Search for the cell housing the specified text and yield its [X, Y] center coordinate. 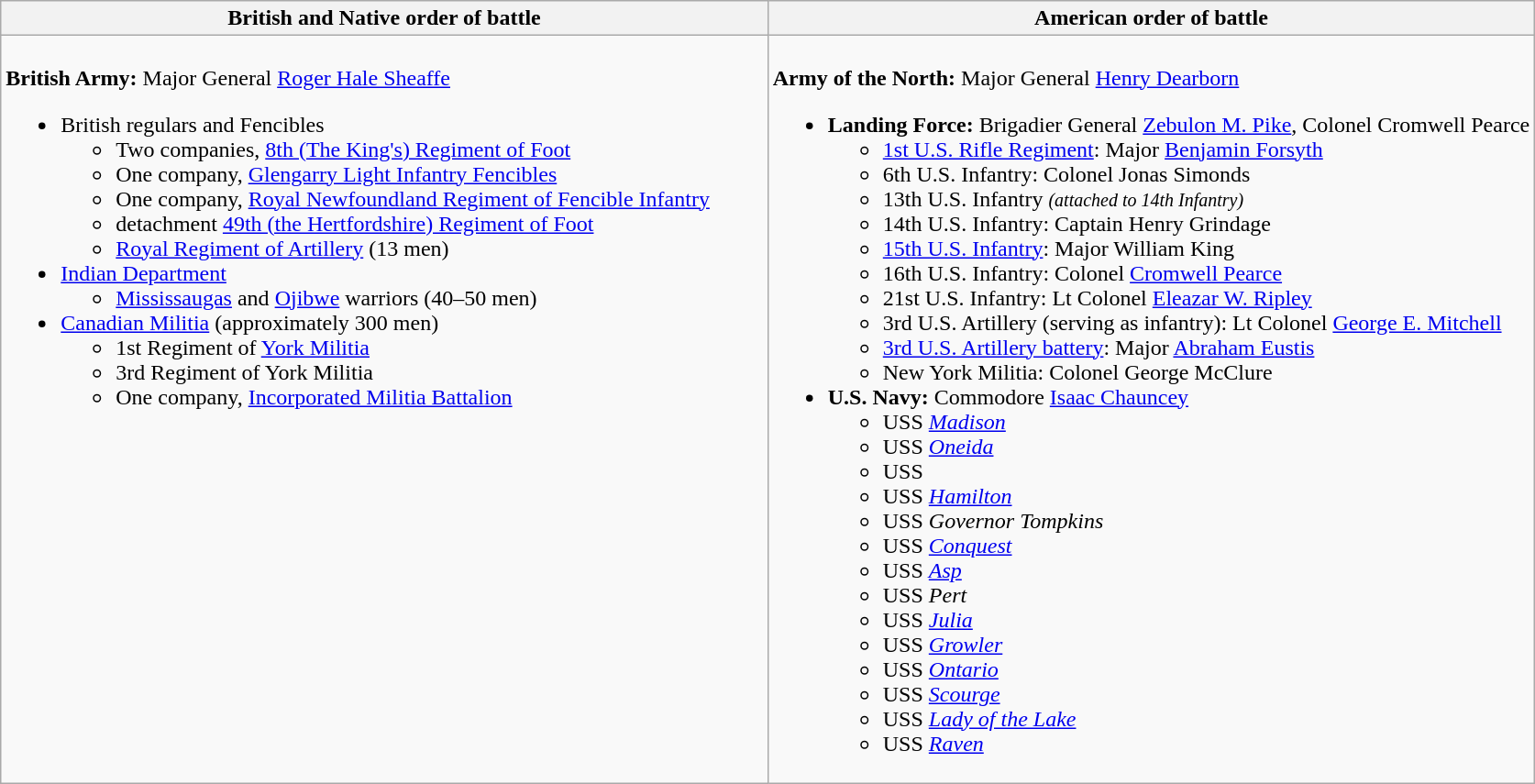
American order of battle [1152, 18]
British and Native order of battle [385, 18]
